Return [x, y] of the center of cell containing provided text 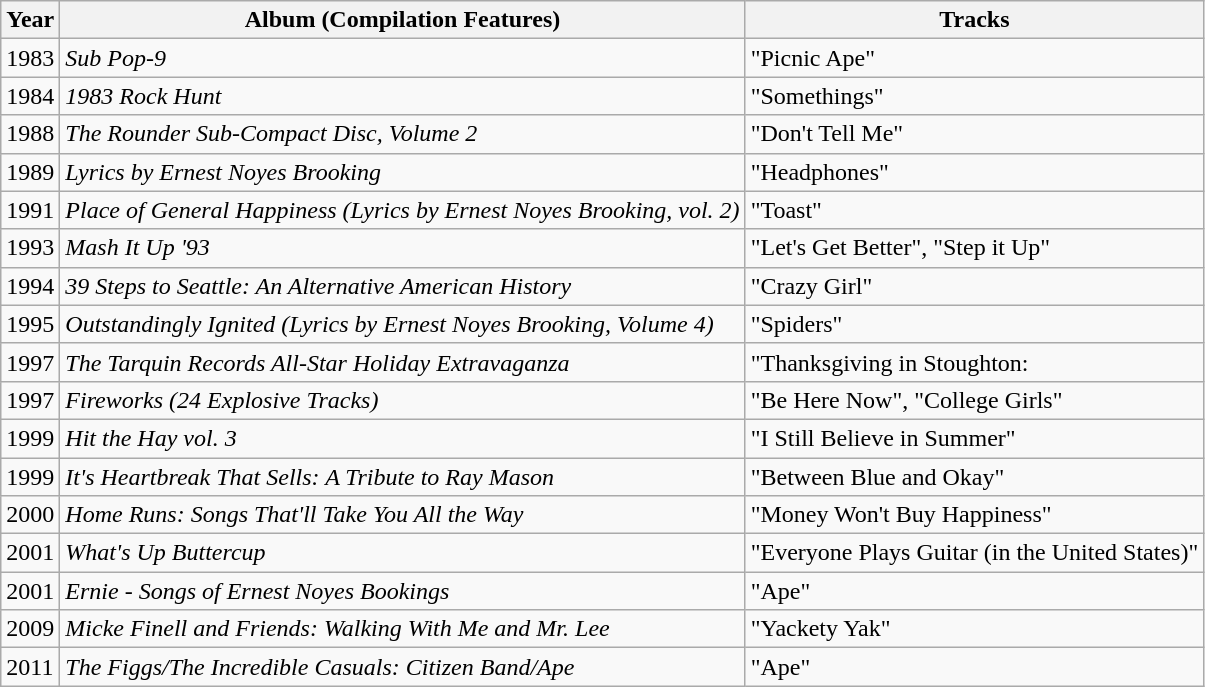
2000 [30, 515]
Lyrics by Ernest Noyes Brooking [402, 172]
"Money Won't Buy Happiness" [974, 515]
The Figgs/The Incredible Casuals: Citizen Band/Ape [402, 667]
"Spiders" [974, 324]
Sub Pop-9 [402, 58]
1984 [30, 96]
Ernie - Songs of Ernest Noyes Bookings [402, 591]
Year [30, 20]
"Toast" [974, 210]
"Headphones" [974, 172]
1983 Rock Hunt [402, 96]
"Let's Get Better", "Step it Up" [974, 248]
"Be Here Now", "College Girls" [974, 400]
2009 [30, 629]
Outstandingly Ignited (Lyrics by Ernest Noyes Brooking, Volume 4) [402, 324]
"Between Blue and Okay" [974, 477]
It's Heartbreak That Sells: A Tribute to Ray Mason [402, 477]
Tracks [974, 20]
"Thanksgiving in Stoughton: [974, 362]
"Crazy Girl" [974, 286]
"Picnic Ape" [974, 58]
"I Still Believe in Summer" [974, 438]
Micke Finell and Friends: Walking With Me and Mr. Lee [402, 629]
Place of General Happiness (Lyrics by Ernest Noyes Brooking, vol. 2) [402, 210]
"Everyone Plays Guitar (in the United States)" [974, 553]
Fireworks (24 Explosive Tracks) [402, 400]
39 Steps to Seattle: An Alternative American History [402, 286]
Hit the Hay vol. 3 [402, 438]
What's Up Buttercup [402, 553]
Home Runs: Songs That'll Take You All the Way [402, 515]
"Don't Tell Me" [974, 134]
1991 [30, 210]
The Tarquin Records All-Star Holiday Extravaganza [402, 362]
1988 [30, 134]
Mash It Up '93 [402, 248]
The Rounder Sub-Compact Disc, Volume 2 [402, 134]
"Yackety Yak" [974, 629]
1994 [30, 286]
1983 [30, 58]
1995 [30, 324]
2011 [30, 667]
1989 [30, 172]
1993 [30, 248]
"Somethings" [974, 96]
Album (Compilation Features) [402, 20]
